Search for the cell housing the specified text and yield its (X, Y) center coordinate. 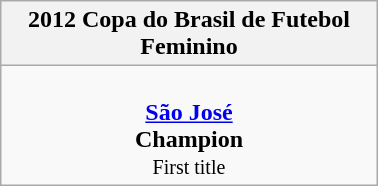
São JoséChampionFirst title (189, 126)
2012 Copa do Brasil de Futebol Feminino (189, 34)
